Locate the cell with the specified text and output its (X, Y) center coordinate. 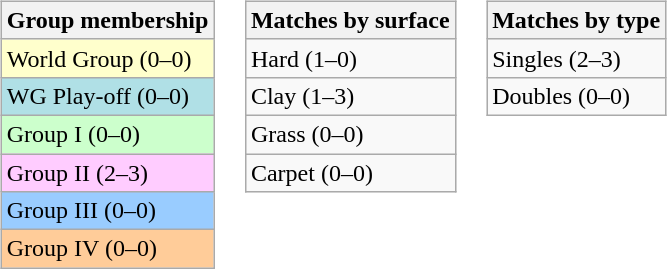
WG Play-off (0–0) (108, 96)
Matches by surface (350, 20)
Matches by type (576, 20)
Group III (0–0) (108, 211)
Grass (0–0) (350, 134)
Group II (2–3) (108, 173)
Clay (1–3) (350, 96)
Hard (1–0) (350, 58)
Group I (0–0) (108, 134)
Carpet (0–0) (350, 173)
Singles (2–3) (576, 58)
World Group (0–0) (108, 58)
Group membership (108, 20)
Group IV (0–0) (108, 249)
Doubles (0–0) (576, 96)
